From the cell containing the given text, extract its center point as [X, Y] coordinate. 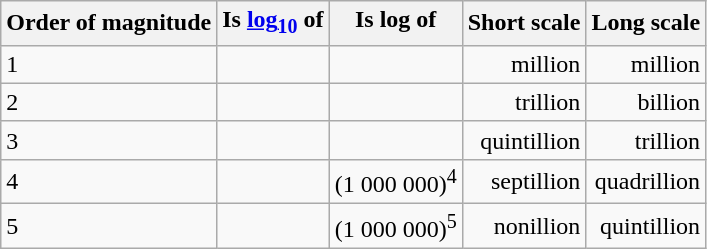
5 [109, 226]
billion [646, 102]
1 [109, 64]
Is log of [396, 23]
septillion [524, 182]
4 [109, 182]
quadrillion [646, 182]
Long scale [646, 23]
(1 000 000)4 [396, 182]
Short scale [524, 23]
nonillion [524, 226]
2 [109, 102]
Is log10 of [273, 23]
Order of magnitude [109, 23]
3 [109, 140]
(1 000 000)5 [396, 226]
